Detect which cell encompasses the target text, then output its (x, y) center coordinate. 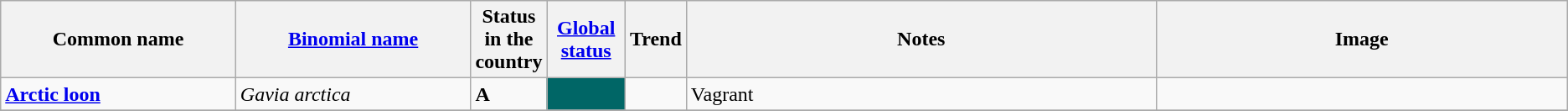
A (509, 94)
Image (1362, 40)
Common name (119, 40)
Global status (586, 40)
Status in the country (509, 40)
Vagrant (921, 94)
Gavia arctica (353, 94)
Binomial name (353, 40)
Trend (655, 40)
Notes (921, 40)
Arctic loon (119, 94)
